Return the [x, y] coordinate for the center point of the cell that contains the specified text.  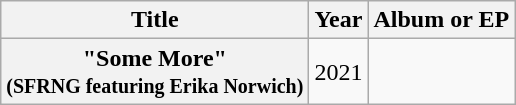
Album or EP [442, 20]
2021 [338, 72]
Year [338, 20]
Title [155, 20]
"Some More"(SFRNG featuring Erika Norwich) [155, 72]
